Output the [X, Y] coordinate of the center of the cell containing the given text.  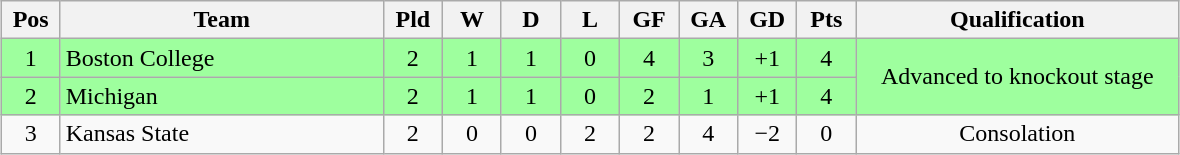
Advanced to knockout stage [1018, 77]
L [590, 20]
Pts [826, 20]
Kansas State [222, 134]
Boston College [222, 58]
Team [222, 20]
Consolation [1018, 134]
Pld [412, 20]
D [530, 20]
Pos [30, 20]
GF [650, 20]
GA [708, 20]
Michigan [222, 96]
Qualification [1018, 20]
−2 [768, 134]
GD [768, 20]
W [472, 20]
